From the cell containing the given text, extract its center point as (x, y) coordinate. 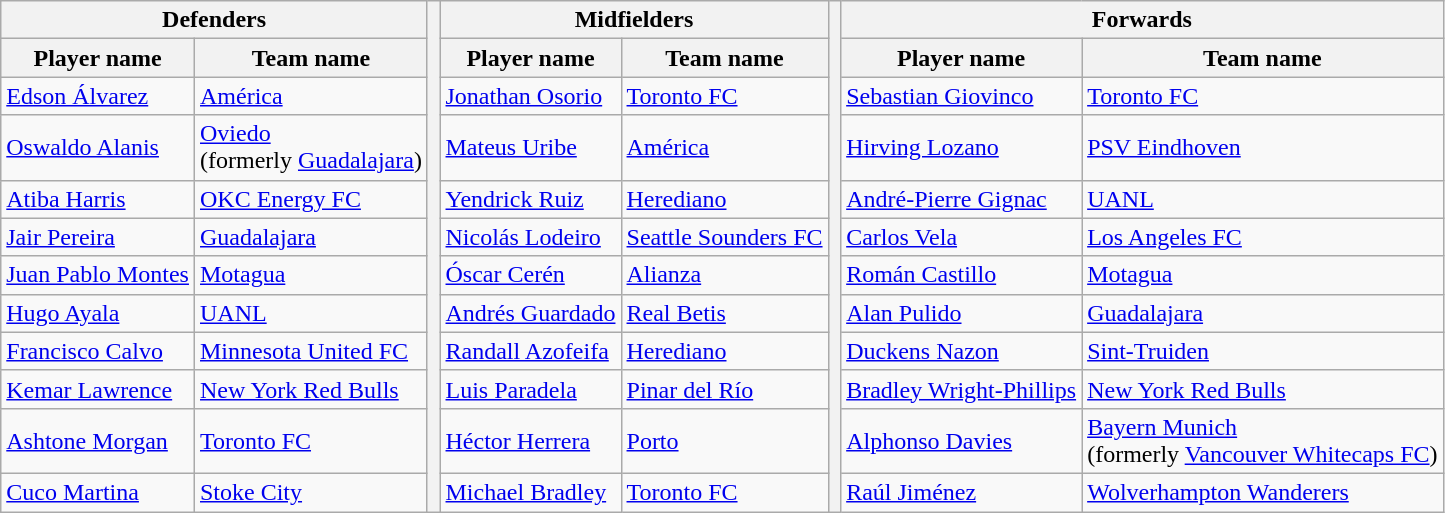
Atiba Harris (98, 199)
Minnesota United FC (310, 351)
Cuco Martina (98, 492)
Alan Pulido (962, 313)
Raúl Jiménez (962, 492)
Kemar Lawrence (98, 389)
Los Angeles FC (1262, 237)
Hirving Lozano (962, 148)
Sebastian Giovinco (962, 96)
Román Castillo (962, 275)
Randall Azofeifa (530, 351)
Jonathan Osorio (530, 96)
Nicolás Lodeiro (530, 237)
Alphonso Davies (962, 440)
Andrés Guardado (530, 313)
Real Betis (724, 313)
Wolverhampton Wanderers (1262, 492)
Alianza (724, 275)
André-Pierre Gignac (962, 199)
Porto (724, 440)
Oswaldo Alanis (98, 148)
Yendrick Ruiz (530, 199)
Bayern Munich(formerly Vancouver Whitecaps FC) (1262, 440)
Stoke City (310, 492)
Carlos Vela (962, 237)
Mateus Uribe (530, 148)
Michael Bradley (530, 492)
Francisco Calvo (98, 351)
Héctor Herrera (530, 440)
Pinar del Río (724, 389)
Defenders (214, 20)
Sint-Truiden (1262, 351)
Bradley Wright-Phillips (962, 389)
Midfielders (634, 20)
Edson Álvarez (98, 96)
Juan Pablo Montes (98, 275)
Seattle Sounders FC (724, 237)
Hugo Ayala (98, 313)
Ashtone Morgan (98, 440)
Oviedo(formerly Guadalajara) (310, 148)
Óscar Cerén (530, 275)
PSV Eindhoven (1262, 148)
Jair Pereira (98, 237)
Duckens Nazon (962, 351)
Luis Paradela (530, 389)
Forwards (1142, 20)
OKC Energy FC (310, 199)
